Determine the [X, Y] coordinate at the center of the cell enclosing the given text.  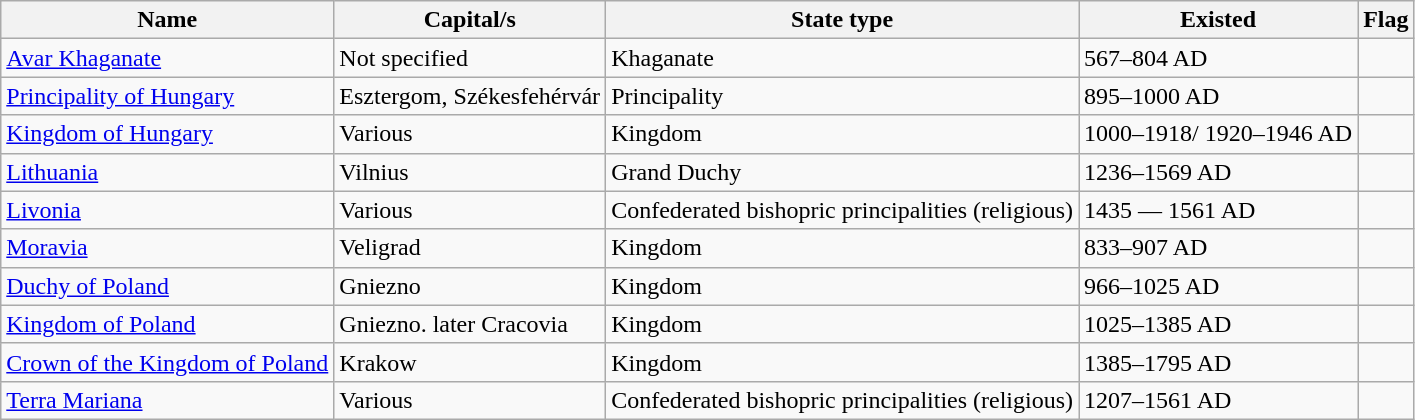
Avar Khaganate [168, 58]
Krakow [470, 362]
Livonia [168, 210]
State type [842, 20]
Not specified [470, 58]
1025–1385 AD [1218, 324]
Moravia [168, 248]
1207–1561 AD [1218, 400]
Principality of Hungary [168, 96]
1236–1569 AD [1218, 172]
895–1000 AD [1218, 96]
833–907 AD [1218, 248]
1435 — 1561 AD [1218, 210]
Crown of the Kingdom of Poland [168, 362]
Principality [842, 96]
Veligrad [470, 248]
1385–1795 AD [1218, 362]
966–1025 AD [1218, 286]
Gniezno [470, 286]
Existed [1218, 20]
Khaganate [842, 58]
Esztergom, Székesfehérvár [470, 96]
Grand Duchy [842, 172]
Flag [1386, 20]
Capital/s [470, 20]
1000–1918/ 1920–1946 AD [1218, 134]
Name [168, 20]
Kingdom of Poland [168, 324]
567–804 AD [1218, 58]
Terra Mariana [168, 400]
Vilnius [470, 172]
Lithuania [168, 172]
Gniezno. later Cracovia [470, 324]
Duchy of Poland [168, 286]
Kingdom of Hungary [168, 134]
